Identify which cell holds the provided text, then report its [X, Y] central coordinate. 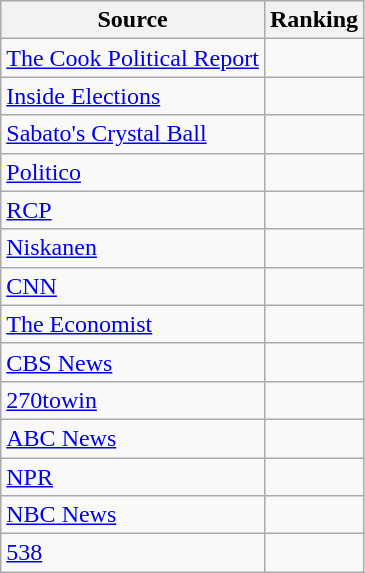
Source [133, 20]
Sabato's Crystal Ball [133, 134]
The Cook Political Report [133, 58]
Niskanen [133, 248]
CNN [133, 286]
Politico [133, 172]
RCP [133, 210]
CBS News [133, 362]
270towin [133, 400]
NPR [133, 477]
Inside Elections [133, 96]
NBC News [133, 515]
538 [133, 553]
The Economist [133, 324]
Ranking [314, 20]
ABC News [133, 438]
